Pinpoint the cell where the given text exists, returning its [x, y] midpoint coordinate. 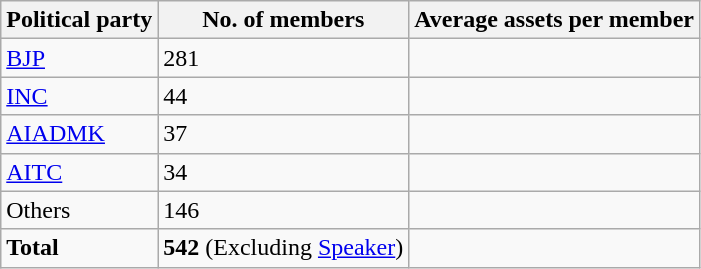
Total [80, 248]
146 [284, 210]
37 [284, 134]
BJP [80, 58]
Political party [80, 20]
No. of members [284, 20]
Others [80, 210]
Average assets per member [554, 20]
AITC [80, 172]
281 [284, 58]
AIADMK [80, 134]
542 (Excluding Speaker) [284, 248]
INC [80, 96]
34 [284, 172]
44 [284, 96]
